Output the (x, y) coordinate of the center of the cell containing the given text.  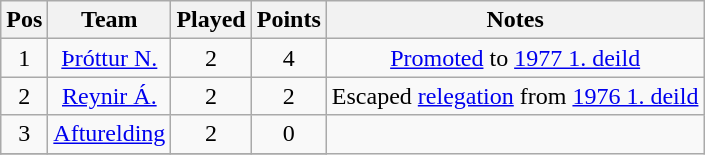
Team (110, 20)
4 (288, 58)
Escaped relegation from 1976 1. deild (515, 96)
Points (288, 20)
Promoted to 1977 1. deild (515, 58)
Pos (24, 20)
Reynir Á. (110, 96)
Notes (515, 20)
1 (24, 58)
Played (211, 20)
Afturelding (110, 134)
0 (288, 134)
Þróttur N. (110, 58)
3 (24, 134)
